Return (x, y) of the center of cell containing provided text 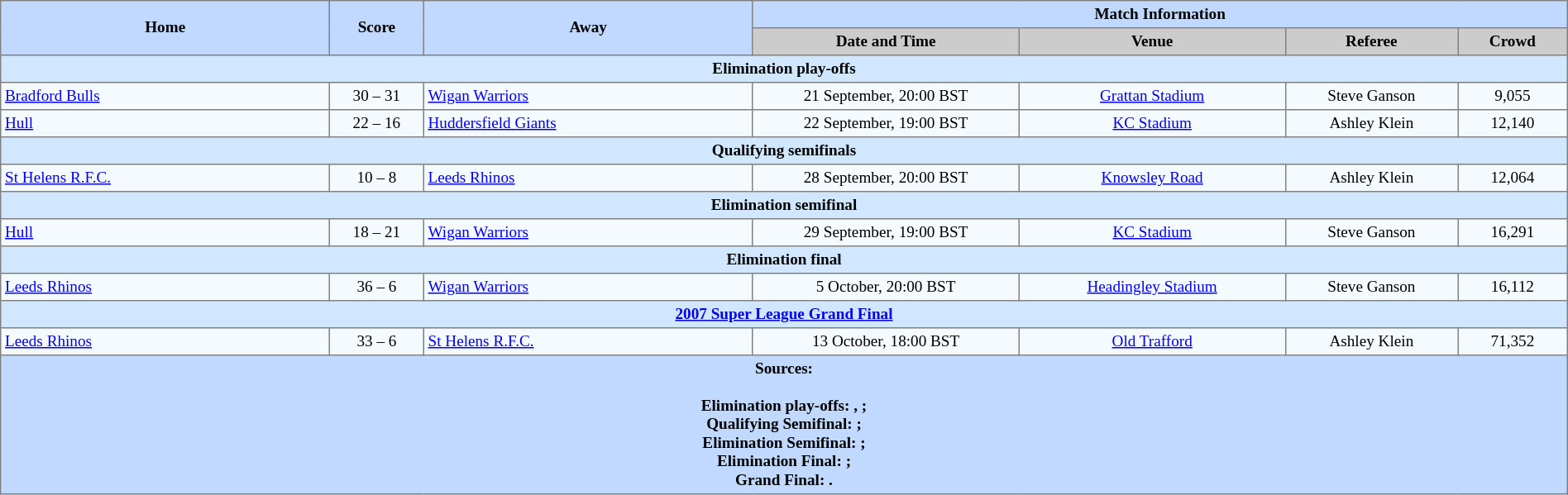
Bradford Bulls (165, 96)
28 September, 20:00 BST (886, 178)
30 – 31 (377, 96)
Elimination semifinal (784, 205)
Elimination final (784, 259)
21 September, 20:00 BST (886, 96)
10 – 8 (377, 178)
36 – 6 (377, 288)
22 September, 19:00 BST (886, 124)
Referee (1371, 41)
5 October, 20:00 BST (886, 288)
Headingley Stadium (1152, 288)
33 – 6 (377, 342)
Crowd (1513, 41)
Score (377, 28)
16,112 (1513, 288)
Date and Time (886, 41)
9,055 (1513, 96)
Match Information (1159, 15)
Grattan Stadium (1152, 96)
Home (165, 28)
Old Trafford (1152, 342)
Away (588, 28)
12,140 (1513, 124)
Knowsley Road (1152, 178)
Venue (1152, 41)
12,064 (1513, 178)
2007 Super League Grand Final (784, 314)
16,291 (1513, 233)
Qualifying semifinals (784, 150)
18 – 21 (377, 233)
71,352 (1513, 342)
Elimination play-offs (784, 69)
13 October, 18:00 BST (886, 342)
Huddersfield Giants (588, 124)
22 – 16 (377, 124)
Sources:Elimination play-offs: , ; Qualifying Semifinal: ; Elimination Semifinal: ; Elimination Final: ; Grand Final: . (784, 425)
29 September, 19:00 BST (886, 233)
